Detect which cell encompasses the target text, then output its (X, Y) center coordinate. 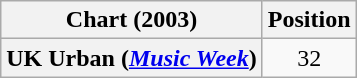
32 (309, 58)
Position (309, 20)
UK Urban (Music Week) (132, 58)
Chart (2003) (132, 20)
